Find where the given text appears and provide that cell's center as (x, y) coordinate. 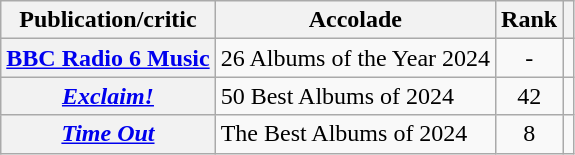
Time Out (108, 134)
Exclaim! (108, 96)
50 Best Albums of 2024 (355, 96)
Rank (530, 20)
Accolade (355, 20)
Publication/critic (108, 20)
The Best Albums of 2024 (355, 134)
- (530, 58)
26 Albums of the Year 2024 (355, 58)
42 (530, 96)
BBC Radio 6 Music (108, 58)
8 (530, 134)
